Search for the cell housing the specified text and yield its [X, Y] center coordinate. 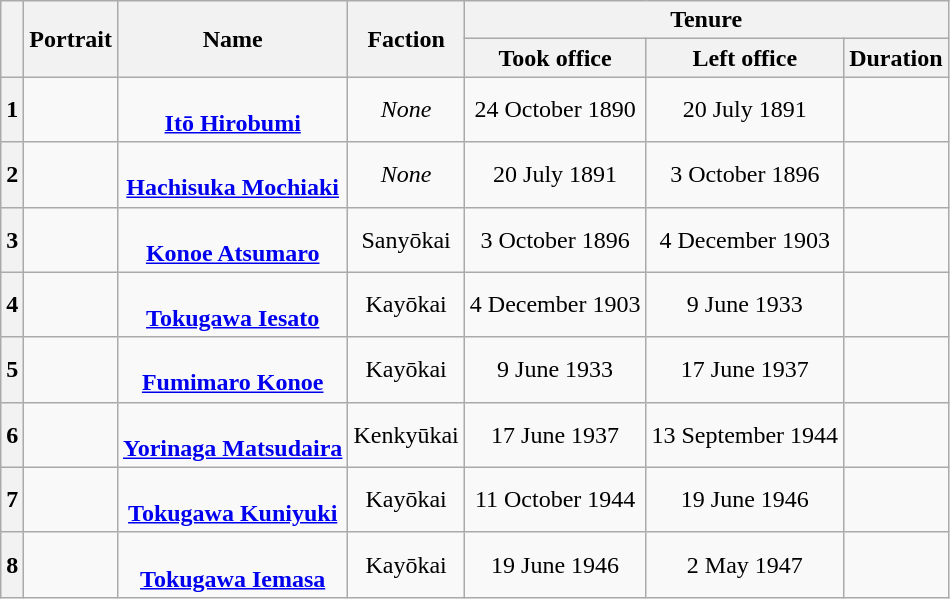
5 [12, 370]
Konoe Atsumaro [232, 240]
2 May 1947 [745, 564]
Left office [745, 58]
Tokugawa Kuniyuki [232, 500]
Hachisuka Mochiaki [232, 174]
Duration [896, 58]
11 October 1944 [555, 500]
Name [232, 39]
Kenkyūkai [406, 434]
1 [12, 110]
24 October 1890 [555, 110]
Tenure [706, 20]
2 [12, 174]
Itō Hirobumi [232, 110]
Tokugawa Iemasa [232, 564]
3 [12, 240]
Fumimaro Konoe [232, 370]
Yorinaga Matsudaira [232, 434]
Sanyōkai [406, 240]
4 [12, 304]
8 [12, 564]
Tokugawa Iesato [232, 304]
Took office [555, 58]
6 [12, 434]
7 [12, 500]
Faction [406, 39]
Portrait [71, 39]
13 September 1944 [745, 434]
